From the cell containing the given text, extract its center point as (X, Y) coordinate. 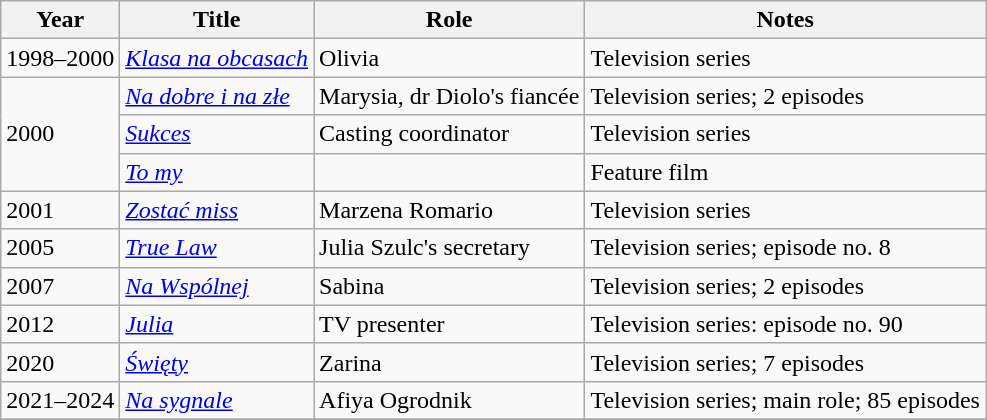
Casting coordinator (450, 134)
Afiya Ogrodnik (450, 400)
Marzena Romario (450, 210)
Julia Szulc's secretary (450, 248)
Zarina (450, 362)
Television series; episode no. 8 (786, 248)
Role (450, 20)
Julia (217, 324)
Feature film (786, 172)
2000 (60, 134)
1998–2000 (60, 58)
Na sygnale (217, 400)
2012 (60, 324)
Na Wspólnej (217, 286)
Title (217, 20)
Na dobre i na złe (217, 96)
Święty (217, 362)
Television series; 7 episodes (786, 362)
Olivia (450, 58)
2021–2024 (60, 400)
TV presenter (450, 324)
Sabina (450, 286)
2020 (60, 362)
2001 (60, 210)
Television series; main role; 85 episodes (786, 400)
Notes (786, 20)
Year (60, 20)
To my (217, 172)
Television series: episode no. 90 (786, 324)
2005 (60, 248)
Klasa na obcasach (217, 58)
2007 (60, 286)
True Law (217, 248)
Sukces (217, 134)
Zostać miss (217, 210)
Marysia, dr Diolo's fiancée (450, 96)
